Return the [X, Y] coordinate for the center point of the cell that contains the specified text.  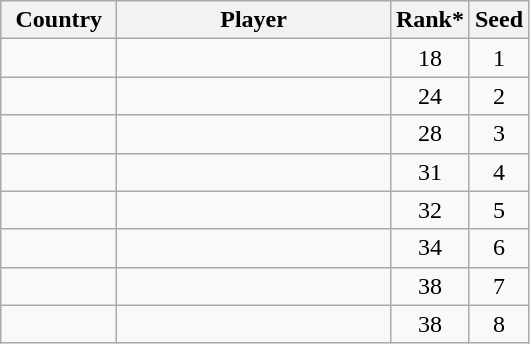
Seed [498, 20]
5 [498, 210]
1 [498, 58]
Rank* [430, 20]
24 [430, 96]
31 [430, 172]
2 [498, 96]
3 [498, 134]
4 [498, 172]
28 [430, 134]
8 [498, 324]
32 [430, 210]
34 [430, 248]
Player [254, 20]
Country [59, 20]
18 [430, 58]
6 [498, 248]
7 [498, 286]
